Provide the [X, Y] coordinate of the cell's center where the given text is located.  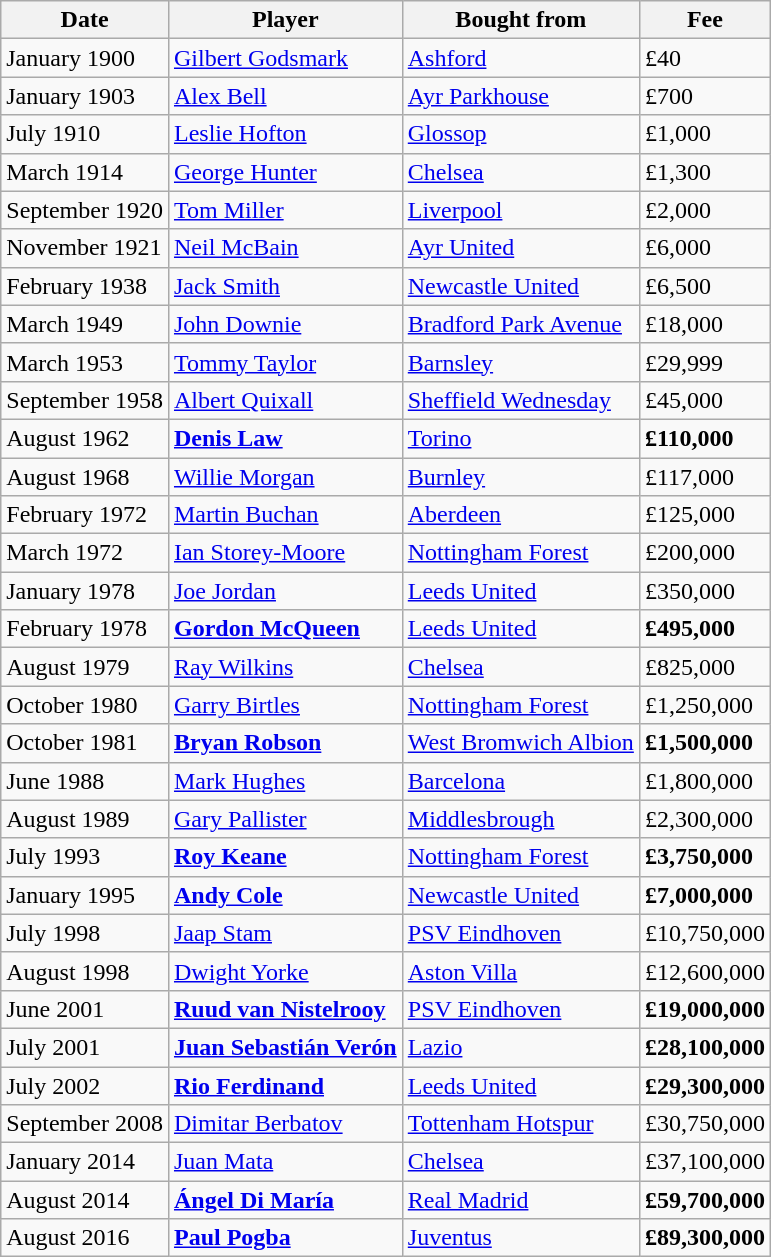
Liverpool [520, 210]
Garry Birtles [285, 705]
£110,000 [704, 438]
September 1958 [85, 400]
July 1993 [85, 857]
Juventus [520, 1238]
Paul Pogba [285, 1238]
Denis Law [285, 438]
Rio Ferdinand [285, 1085]
Lazio [520, 1047]
Barnsley [520, 362]
£30,750,000 [704, 1124]
Middlesbrough [520, 819]
Aberdeen [520, 515]
Fee [704, 20]
George Hunter [285, 172]
Bought from [520, 20]
West Bromwich Albion [520, 743]
Ashford [520, 58]
£125,000 [704, 515]
June 1988 [85, 781]
June 2001 [85, 1009]
September 2008 [85, 1124]
£18,000 [704, 324]
November 1921 [85, 248]
£10,750,000 [704, 933]
Gordon McQueen [285, 629]
Gilbert Godsmark [285, 58]
Bradford Park Avenue [520, 324]
March 1949 [85, 324]
Juan Mata [285, 1162]
January 1900 [85, 58]
£89,300,000 [704, 1238]
£40 [704, 58]
Alex Bell [285, 96]
March 1972 [85, 553]
Glossop [520, 134]
£7,000,000 [704, 895]
September 1920 [85, 210]
£37,100,000 [704, 1162]
August 1968 [85, 477]
July 2001 [85, 1047]
October 1981 [85, 743]
Tommy Taylor [285, 362]
Jack Smith [285, 286]
£700 [704, 96]
Tom Miller [285, 210]
£1,800,000 [704, 781]
Aston Villa [520, 971]
Juan Sebastián Verón [285, 1047]
Ray Wilkins [285, 667]
January 2014 [85, 1162]
July 1910 [85, 134]
£1,500,000 [704, 743]
Albert Quixall [285, 400]
£200,000 [704, 553]
January 1903 [85, 96]
Roy Keane [285, 857]
John Downie [285, 324]
Date [85, 20]
£350,000 [704, 591]
January 1978 [85, 591]
Ian Storey-Moore [285, 553]
£117,000 [704, 477]
Dimitar Berbatov [285, 1124]
Real Madrid [520, 1200]
£1,250,000 [704, 705]
Dwight Yorke [285, 971]
February 1972 [85, 515]
March 1953 [85, 362]
Martin Buchan [285, 515]
Ángel Di María [285, 1200]
£19,000,000 [704, 1009]
Bryan Robson [285, 743]
July 1998 [85, 933]
£1,300 [704, 172]
£1,000 [704, 134]
£29,300,000 [704, 1085]
£6,500 [704, 286]
January 1995 [85, 895]
Torino [520, 438]
£59,700,000 [704, 1200]
£2,300,000 [704, 819]
£45,000 [704, 400]
August 2014 [85, 1200]
August 1989 [85, 819]
£28,100,000 [704, 1047]
August 1962 [85, 438]
Willie Morgan [285, 477]
March 1914 [85, 172]
Player [285, 20]
October 1980 [85, 705]
Sheffield Wednesday [520, 400]
Ayr Parkhouse [520, 96]
£6,000 [704, 248]
£2,000 [704, 210]
Leslie Hofton [285, 134]
£495,000 [704, 629]
Jaap Stam [285, 933]
August 1998 [85, 971]
Joe Jordan [285, 591]
August 2016 [85, 1238]
Burnley [520, 477]
Ruud van Nistelrooy [285, 1009]
August 1979 [85, 667]
Andy Cole [285, 895]
£12,600,000 [704, 971]
February 1938 [85, 286]
£29,999 [704, 362]
July 2002 [85, 1085]
Mark Hughes [285, 781]
February 1978 [85, 629]
Gary Pallister [285, 819]
£825,000 [704, 667]
Ayr United [520, 248]
Tottenham Hotspur [520, 1124]
Barcelona [520, 781]
Neil McBain [285, 248]
£3,750,000 [704, 857]
